Find where the given text appears and provide that cell's center as [x, y] coordinate. 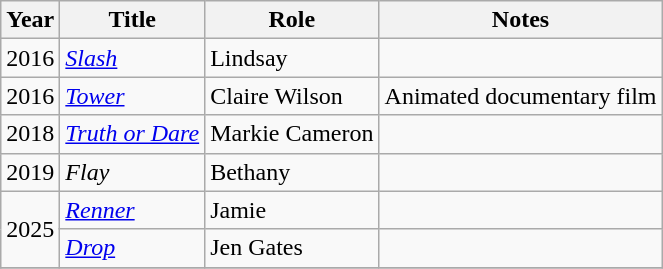
Lindsay [292, 58]
Year [30, 20]
Role [292, 20]
Drop [132, 248]
Renner [132, 210]
2025 [30, 229]
Title [132, 20]
Tower [132, 96]
Markie Cameron [292, 134]
Animated documentary film [520, 96]
Truth or Dare [132, 134]
2019 [30, 172]
2018 [30, 134]
Flay [132, 172]
Notes [520, 20]
Claire Wilson [292, 96]
Bethany [292, 172]
Slash [132, 58]
Jamie [292, 210]
Jen Gates [292, 248]
